Output the (X, Y) coordinate of the center of the cell containing the given text.  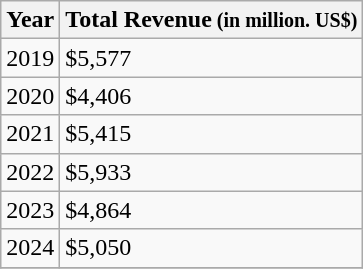
$4,406 (212, 96)
2024 (30, 248)
2023 (30, 210)
$5,577 (212, 58)
2020 (30, 96)
$5,415 (212, 134)
Total Revenue (in million. US$) (212, 20)
Year (30, 20)
$5,050 (212, 248)
$4,864 (212, 210)
2019 (30, 58)
$5,933 (212, 172)
2021 (30, 134)
2022 (30, 172)
